Detect which cell encompasses the target text, then output its (X, Y) center coordinate. 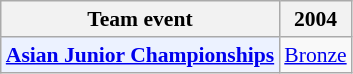
Bronze (315, 55)
Asian Junior Championships (140, 55)
2004 (315, 19)
Team event (140, 19)
